For the text-containing cell, return its midpoint in (x, y) coordinate format. 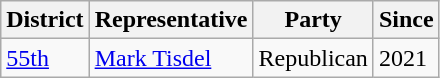
Mark Tisdel (171, 58)
2021 (406, 58)
District (45, 20)
Since (406, 20)
55th (45, 58)
Republican (313, 58)
Representative (171, 20)
Party (313, 20)
